From the cell containing the given text, extract its center point as (x, y) coordinate. 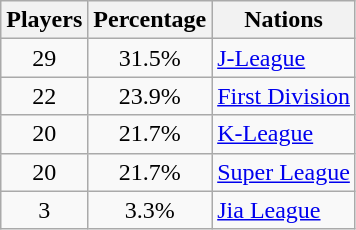
22 (44, 96)
First Division (284, 96)
3 (44, 210)
31.5% (150, 58)
Super League (284, 172)
J-League (284, 58)
29 (44, 58)
Percentage (150, 20)
Nations (284, 20)
K-League (284, 134)
3.3% (150, 210)
23.9% (150, 96)
Players (44, 20)
Jia League (284, 210)
